Scan for the cell matching the given text and deliver its [X, Y] coordinate at center. 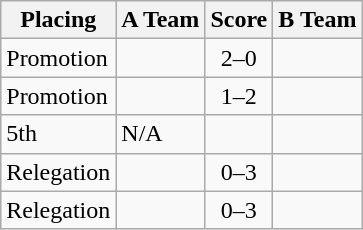
2–0 [239, 58]
Placing [58, 20]
Score [239, 20]
B Team [318, 20]
5th [58, 134]
1–2 [239, 96]
N/A [160, 134]
A Team [160, 20]
